Return the [x, y] coordinate for the center point of the cell that contains the specified text.  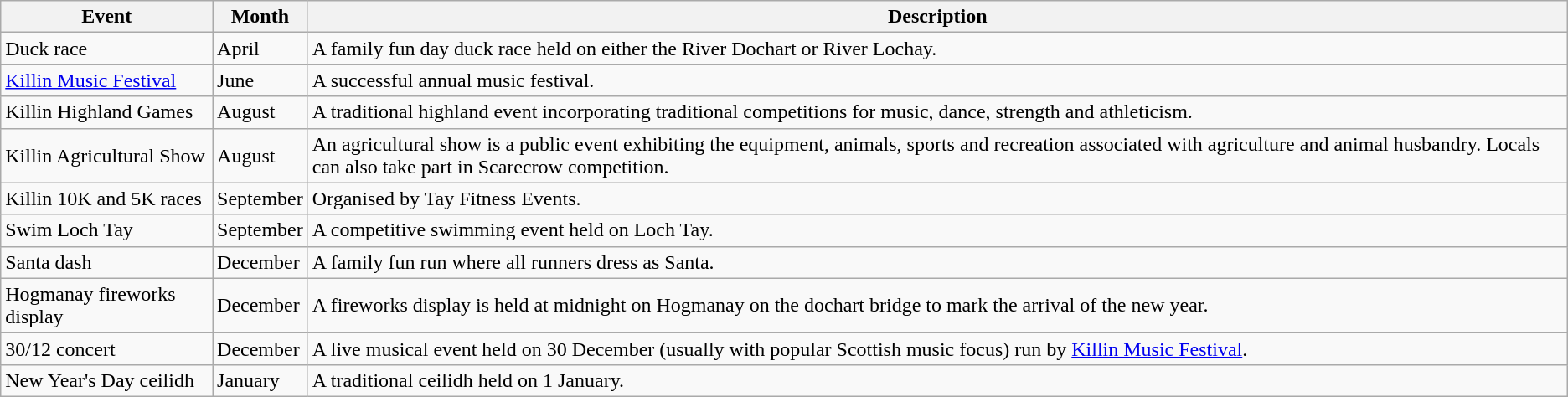
Hogmanay fireworks display [107, 305]
A successful annual music festival. [937, 80]
Killin Highland Games [107, 112]
Duck race [107, 49]
Killin 10K and 5K races [107, 198]
Killin Agricultural Show [107, 156]
30/12 concert [107, 348]
Organised by Tay Fitness Events. [937, 198]
A traditional ceilidh held on 1 January. [937, 380]
A fireworks display is held at midnight on Hogmanay on the dochart bridge to mark the arrival of the new year. [937, 305]
A family fun run where all runners dress as Santa. [937, 262]
Santa dash [107, 262]
Swim Loch Tay [107, 230]
A family fun day duck race held on either the River Dochart or River Lochay. [937, 49]
June [260, 80]
New Year's Day ceilidh [107, 380]
Event [107, 17]
Description [937, 17]
A traditional highland event incorporating traditional competitions for music, dance, strength and athleticism. [937, 112]
Month [260, 17]
April [260, 49]
A live musical event held on 30 December (usually with popular Scottish music focus) run by Killin Music Festival. [937, 348]
January [260, 380]
A competitive swimming event held on Loch Tay. [937, 230]
Killin Music Festival [107, 80]
